Pinpoint the cell where the given text exists, returning its [X, Y] midpoint coordinate. 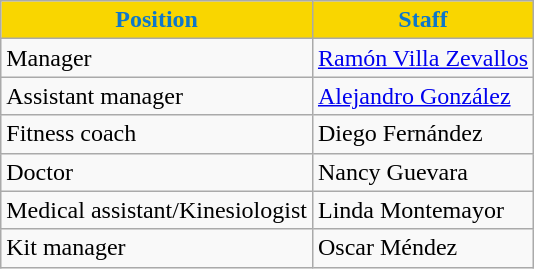
Manager [157, 58]
Fitness coach [157, 134]
Alejandro González [422, 96]
Doctor [157, 172]
Nancy Guevara [422, 172]
Kit manager [157, 248]
Medical assistant/Kinesiologist [157, 210]
Linda Montemayor [422, 210]
Staff [422, 20]
Diego Fernández [422, 134]
Assistant manager [157, 96]
Position [157, 20]
Oscar Méndez [422, 248]
Ramón Villa Zevallos [422, 58]
